From the cell containing the given text, extract its center point as [X, Y] coordinate. 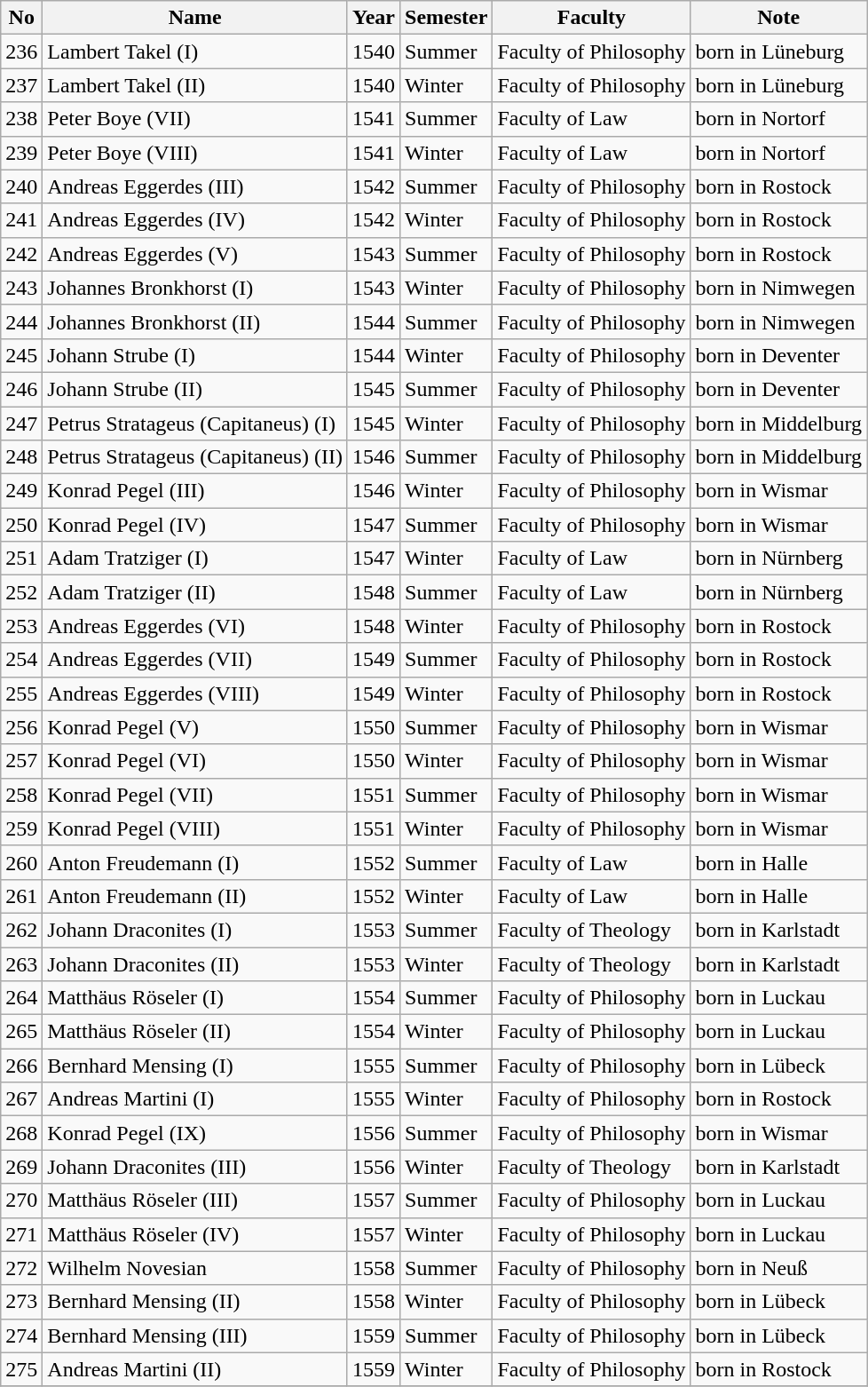
254 [21, 660]
236 [21, 52]
Peter Boye (VII) [195, 119]
Konrad Pegel (VII) [195, 795]
238 [21, 119]
258 [21, 795]
275 [21, 1369]
265 [21, 1032]
Andreas Martini (I) [195, 1099]
273 [21, 1302]
250 [21, 525]
Andreas Eggerdes (V) [195, 254]
born in Neuß [779, 1268]
Bernhard Mensing (I) [195, 1066]
Johannes Bronkhorst (II) [195, 321]
263 [21, 963]
245 [21, 355]
270 [21, 1201]
259 [21, 828]
Lambert Takel (I) [195, 52]
243 [21, 288]
Petrus Stratageus (Capitaneus) (II) [195, 457]
Andreas Martini (II) [195, 1369]
239 [21, 153]
Note [779, 18]
Andreas Eggerdes (IV) [195, 220]
Johann Draconites (I) [195, 930]
Petrus Stratageus (Capitaneus) (I) [195, 424]
248 [21, 457]
252 [21, 592]
237 [21, 85]
Konrad Pegel (VI) [195, 761]
272 [21, 1268]
Andreas Eggerdes (VII) [195, 660]
253 [21, 626]
Adam Tratziger (II) [195, 592]
266 [21, 1066]
257 [21, 761]
Lambert Takel (II) [195, 85]
No [21, 18]
249 [21, 491]
Matthäus Röseler (IV) [195, 1234]
274 [21, 1335]
262 [21, 930]
241 [21, 220]
Johann Draconites (III) [195, 1167]
246 [21, 389]
264 [21, 998]
Bernhard Mensing (II) [195, 1302]
Matthäus Röseler (III) [195, 1201]
261 [21, 896]
269 [21, 1167]
Bernhard Mensing (III) [195, 1335]
267 [21, 1099]
Faculty [591, 18]
Andreas Eggerdes (III) [195, 186]
244 [21, 321]
Name [195, 18]
242 [21, 254]
Andreas Eggerdes (VI) [195, 626]
251 [21, 559]
Konrad Pegel (V) [195, 727]
Peter Boye (VIII) [195, 153]
Anton Freudemann (I) [195, 862]
Konrad Pegel (VIII) [195, 828]
Johann Strube (I) [195, 355]
Andreas Eggerdes (VIII) [195, 693]
260 [21, 862]
247 [21, 424]
Wilhelm Novesian [195, 1268]
Semester [446, 18]
Anton Freudemann (II) [195, 896]
240 [21, 186]
268 [21, 1133]
255 [21, 693]
Johann Draconites (II) [195, 963]
256 [21, 727]
271 [21, 1234]
Johann Strube (II) [195, 389]
Matthäus Röseler (I) [195, 998]
Konrad Pegel (IX) [195, 1133]
Year [373, 18]
Konrad Pegel (III) [195, 491]
Adam Tratziger (I) [195, 559]
Matthäus Röseler (II) [195, 1032]
Johannes Bronkhorst (I) [195, 288]
Konrad Pegel (IV) [195, 525]
